Provide the [x, y] coordinate of the cell's center where the given text is located.  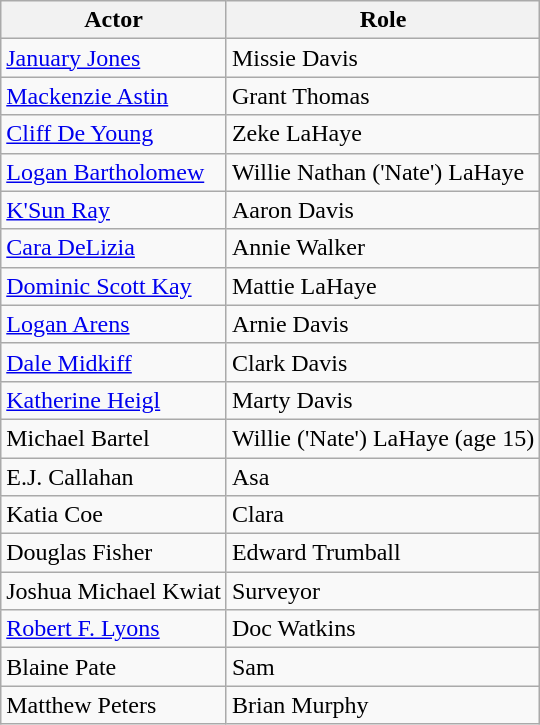
E.J. Callahan [114, 477]
Grant Thomas [382, 96]
Arnie Davis [382, 324]
Cara DeLizia [114, 248]
Cliff De Young [114, 134]
Mattie LaHaye [382, 286]
K'Sun Ray [114, 210]
Edward Trumball [382, 553]
Role [382, 20]
Sam [382, 667]
Missie Davis [382, 58]
Aaron Davis [382, 210]
Willie ('Nate') LaHaye (age 15) [382, 438]
Dominic Scott Kay [114, 286]
Clara [382, 515]
Zeke LaHaye [382, 134]
Brian Murphy [382, 705]
January Jones [114, 58]
Willie Nathan ('Nate') LaHaye [382, 172]
Actor [114, 20]
Dale Midkiff [114, 362]
Clark Davis [382, 362]
Blaine Pate [114, 667]
Asa [382, 477]
Katia Coe [114, 515]
Marty Davis [382, 400]
Douglas Fisher [114, 553]
Robert F. Lyons [114, 629]
Michael Bartel [114, 438]
Matthew Peters [114, 705]
Logan Bartholomew [114, 172]
Surveyor [382, 591]
Doc Watkins [382, 629]
Mackenzie Astin [114, 96]
Joshua Michael Kwiat [114, 591]
Katherine Heigl [114, 400]
Logan Arens [114, 324]
Annie Walker [382, 248]
